Extract the [x, y] coordinate from the center of the cell holding the provided text.  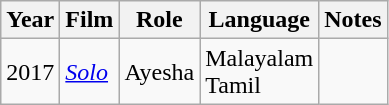
2017 [30, 72]
Role [160, 20]
Language [260, 20]
Year [30, 20]
Notes [353, 20]
MalayalamTamil [260, 72]
Ayesha [160, 72]
Solo [90, 72]
Film [90, 20]
